For the text-containing cell, return its midpoint in (x, y) coordinate format. 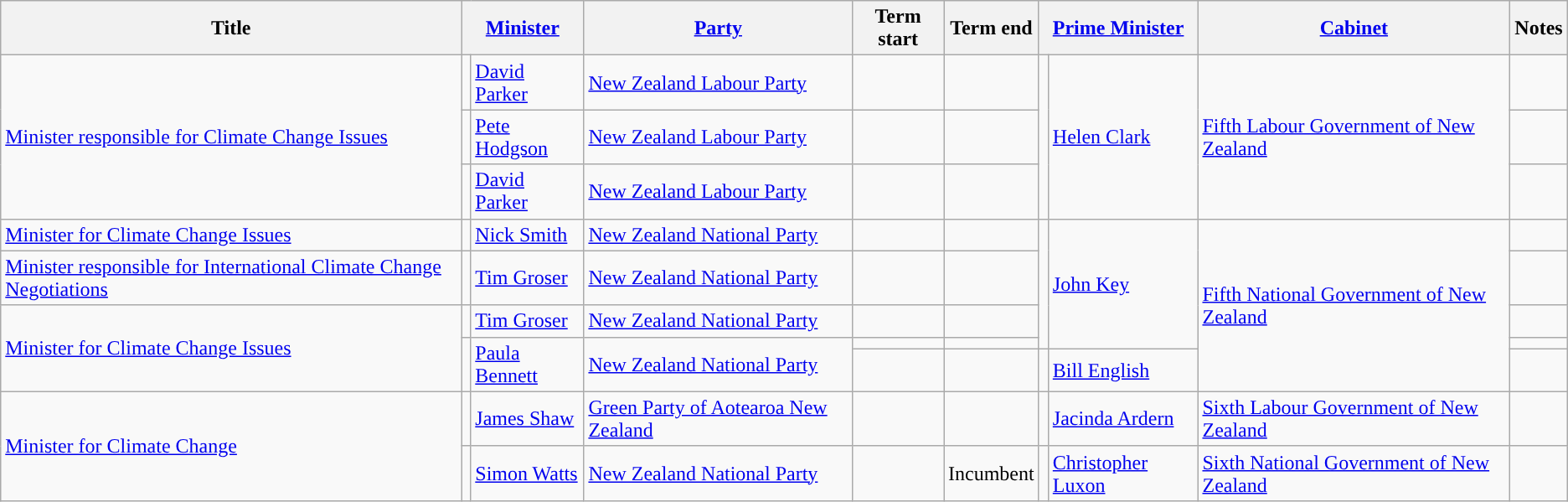
Minister responsible for International Climate Change Negotiations (231, 278)
Notes (1539, 28)
Fifth National Government of New Zealand (1354, 305)
Cabinet (1354, 28)
Minister for Climate Change (231, 446)
Incumbent (992, 473)
Minister (523, 28)
Bill English (1122, 370)
Fifth Labour Government of New Zealand (1354, 137)
Pete Hodgson (528, 137)
Party (719, 28)
Paula Bennett (528, 364)
Helen Clark (1122, 137)
Minister responsible for Climate Change Issues (231, 137)
Term end (992, 28)
James Shaw (528, 419)
Green Party of Aotearoa New Zealand (719, 419)
John Key (1122, 284)
Term start (898, 28)
Sixth Labour Government of New Zealand (1354, 419)
Christopher Luxon (1122, 473)
Title (231, 28)
Sixth National Government of New Zealand (1354, 473)
Prime Minister (1118, 28)
Jacinda Ardern (1122, 419)
Simon Watts (528, 473)
Nick Smith (528, 235)
